Search for the cell housing the specified text and yield its [x, y] center coordinate. 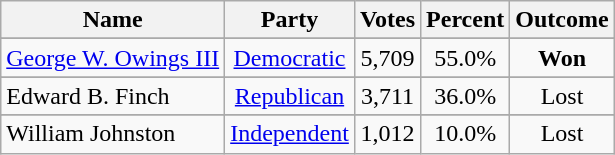
Won [562, 58]
36.0% [466, 96]
Votes [387, 20]
10.0% [466, 134]
1,012 [387, 134]
Outcome [562, 20]
Name [113, 20]
Percent [466, 20]
William Johnston [113, 134]
Independent [290, 134]
Edward B. Finch [113, 96]
Party [290, 20]
Republican [290, 96]
George W. Owings III [113, 58]
3,711 [387, 96]
Democratic [290, 58]
55.0% [466, 58]
5,709 [387, 58]
